Search for the cell housing the specified text and yield its (x, y) center coordinate. 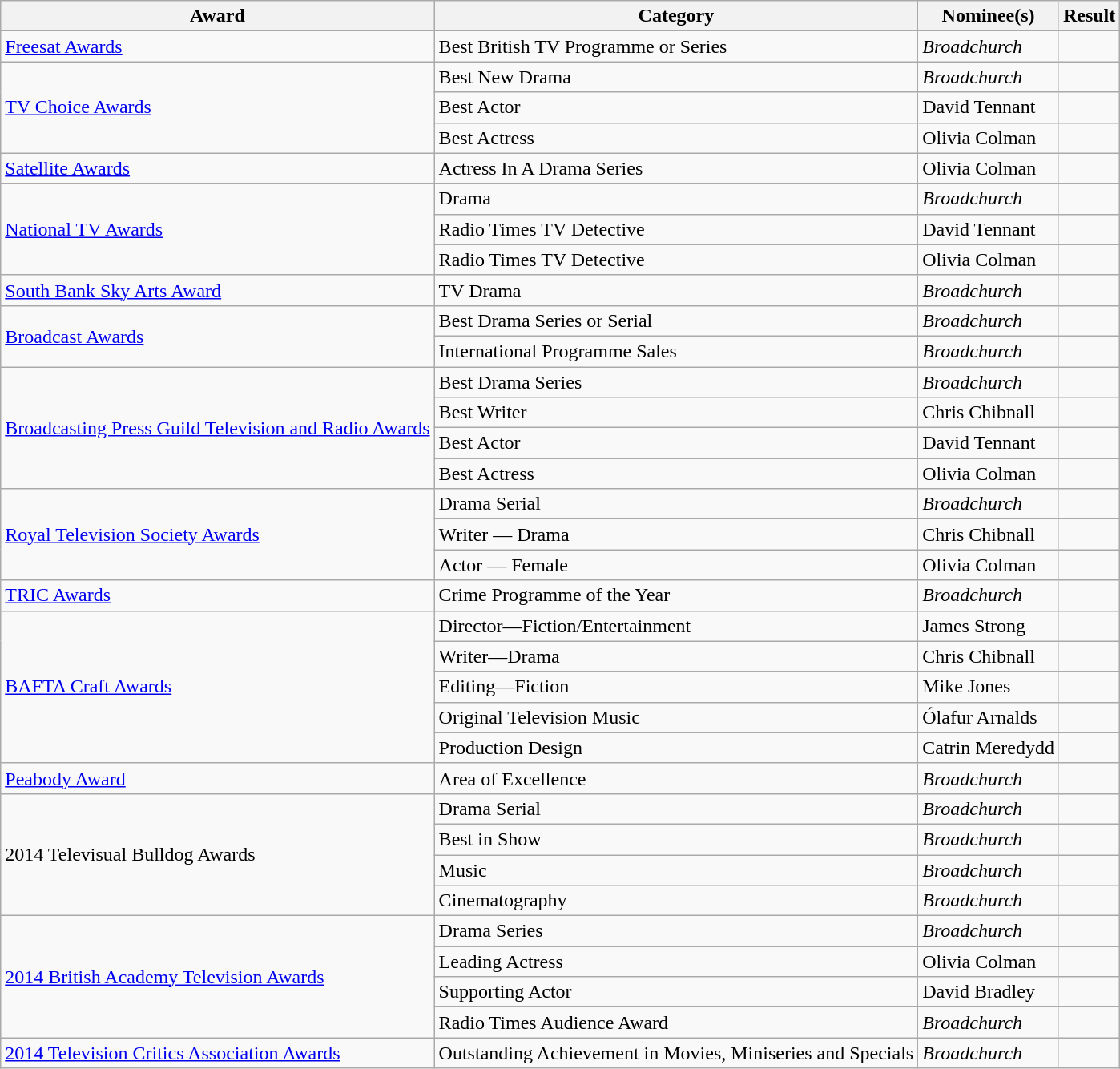
South Bank Sky Arts Award (218, 290)
Best British TV Programme or Series (676, 46)
Royal Television Society Awards (218, 534)
Best Writer (676, 413)
Drama Series (676, 931)
Broadcast Awards (218, 336)
Music (676, 869)
Writer—Drama (676, 656)
Award (218, 16)
National TV Awards (218, 229)
TV Choice Awards (218, 107)
Result (1089, 16)
Best Drama Series or Serial (676, 321)
Writer — Drama (676, 534)
Supporting Actor (676, 992)
Outstanding Achievement in Movies, Miniseries and Specials (676, 1053)
Category (676, 16)
Crime Programme of the Year (676, 595)
TV Drama (676, 290)
Actress In A Drama Series (676, 168)
International Programme Sales (676, 351)
Best New Drama (676, 77)
Satellite Awards (218, 168)
Cinematography (676, 901)
Nominee(s) (989, 16)
TRIC Awards (218, 595)
James Strong (989, 626)
Best Drama Series (676, 382)
Freesat Awards (218, 46)
David Bradley (989, 992)
Leading Actress (676, 962)
Original Television Music (676, 717)
Area of Excellence (676, 778)
Drama (676, 199)
Radio Times Audience Award (676, 1023)
Actor — Female (676, 565)
Editing—Fiction (676, 687)
2014 Television Critics Association Awards (218, 1053)
Peabody Award (218, 778)
2014 Televisual Bulldog Awards (218, 854)
Best in Show (676, 839)
Director—Fiction/Entertainment (676, 626)
Mike Jones (989, 687)
Ólafur Arnalds (989, 717)
Production Design (676, 748)
2014 British Academy Television Awards (218, 977)
BAFTA Craft Awards (218, 687)
Catrin Meredydd (989, 748)
Broadcasting Press Guild Television and Radio Awards (218, 428)
